Provide the [x, y] coordinate of the cell's center where the given text is located.  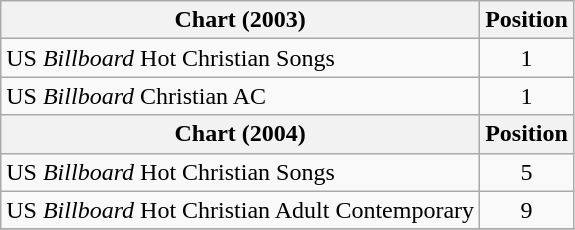
5 [527, 172]
9 [527, 210]
US Billboard Hot Christian Adult Contemporary [240, 210]
US Billboard Christian AC [240, 96]
Chart (2003) [240, 20]
Chart (2004) [240, 134]
